Return [X, Y] of the center of cell containing provided text 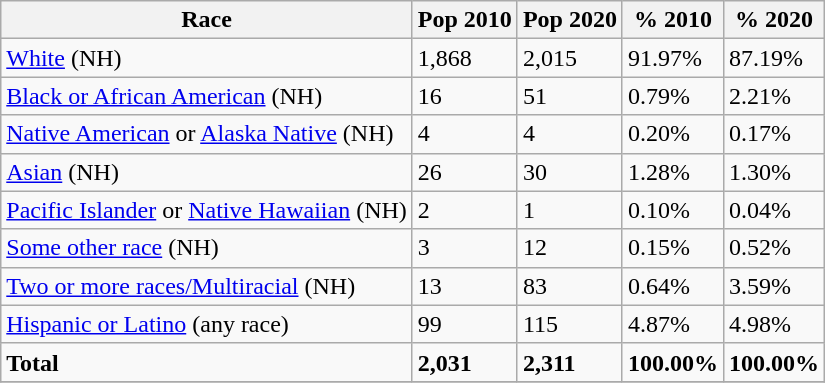
0.20% [672, 134]
12 [570, 248]
Race [207, 20]
Black or African American (NH) [207, 96]
87.19% [774, 58]
Pop 2020 [570, 20]
Two or more races/Multiracial (NH) [207, 286]
4.87% [672, 324]
3 [464, 248]
1.30% [774, 172]
0.64% [672, 286]
Total [207, 362]
0.17% [774, 134]
83 [570, 286]
51 [570, 96]
0.04% [774, 210]
91.97% [672, 58]
0.15% [672, 248]
Asian (NH) [207, 172]
% 2010 [672, 20]
2,031 [464, 362]
Hispanic or Latino (any race) [207, 324]
1,868 [464, 58]
2,311 [570, 362]
115 [570, 324]
26 [464, 172]
2,015 [570, 58]
2.21% [774, 96]
Pop 2010 [464, 20]
99 [464, 324]
13 [464, 286]
2 [464, 210]
Some other race (NH) [207, 248]
3.59% [774, 286]
Native American or Alaska Native (NH) [207, 134]
0.52% [774, 248]
0.10% [672, 210]
1.28% [672, 172]
4.98% [774, 324]
White (NH) [207, 58]
0.79% [672, 96]
Pacific Islander or Native Hawaiian (NH) [207, 210]
% 2020 [774, 20]
1 [570, 210]
16 [464, 96]
30 [570, 172]
